Determine the (X, Y) coordinate at the center of the cell enclosing the given text.  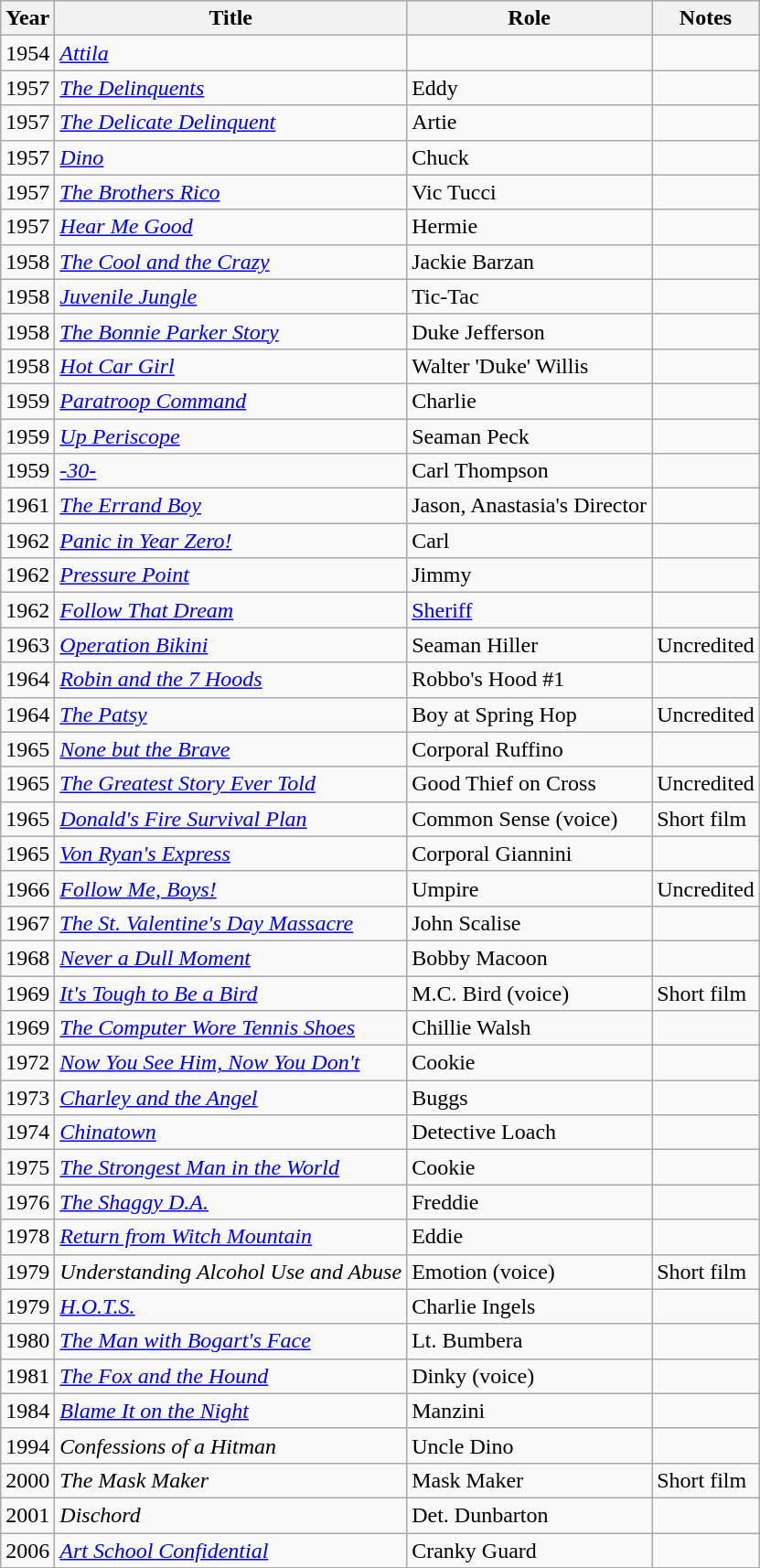
Art School Confidential (230, 1551)
Robbo's Hood #1 (530, 680)
2006 (27, 1551)
Operation Bikini (230, 645)
Juvenile Jungle (230, 296)
1963 (27, 645)
1976 (27, 1202)
Paratroop Command (230, 401)
1994 (27, 1445)
Seaman Hiller (530, 645)
1978 (27, 1237)
-30- (230, 471)
Vic Tucci (530, 192)
Robin and the 7 Hoods (230, 680)
1972 (27, 1063)
Uncle Dino (530, 1445)
1981 (27, 1376)
1973 (27, 1098)
Det. Dunbarton (530, 1515)
The Brothers Rico (230, 192)
1967 (27, 923)
Understanding Alcohol Use and Abuse (230, 1272)
1966 (27, 888)
Pressure Point (230, 575)
Corporal Ruffino (530, 749)
Now You See Him, Now You Don't (230, 1063)
Dischord (230, 1515)
Eddy (530, 88)
Common Sense (voice) (530, 819)
Sheriff (530, 610)
Donald's Fire Survival Plan (230, 819)
Follow Me, Boys! (230, 888)
Walter 'Duke' Willis (530, 366)
Dino (230, 157)
The Patsy (230, 714)
Follow That Dream (230, 610)
Chuck (530, 157)
Carl (530, 541)
Tic-Tac (530, 296)
Charlie (530, 401)
Eddie (530, 1237)
Jason, Anastasia's Director (530, 506)
Role (530, 18)
Year (27, 18)
The Fox and the Hound (230, 1376)
The Strongest Man in the World (230, 1167)
Artie (530, 123)
1961 (27, 506)
It's Tough to Be a Bird (230, 993)
The Greatest Story Ever Told (230, 784)
1974 (27, 1133)
Boy at Spring Hop (530, 714)
Hot Car Girl (230, 366)
1980 (27, 1341)
The Mask Maker (230, 1480)
Blame It on the Night (230, 1411)
The Delinquents (230, 88)
Emotion (voice) (530, 1272)
Confessions of a Hitman (230, 1445)
1984 (27, 1411)
None but the Brave (230, 749)
Freddie (530, 1202)
The Cool and the Crazy (230, 262)
The Bonnie Parker Story (230, 331)
The Errand Boy (230, 506)
Manzini (530, 1411)
Never a Dull Moment (230, 958)
Cranky Guard (530, 1551)
Panic in Year Zero! (230, 541)
Carl Thompson (530, 471)
Title (230, 18)
The Computer Wore Tennis Shoes (230, 1028)
2000 (27, 1480)
Duke Jefferson (530, 331)
Charley and the Angel (230, 1098)
H.O.T.S. (230, 1306)
Mask Maker (530, 1480)
M.C. Bird (voice) (530, 993)
The Man with Bogart's Face (230, 1341)
Jackie Barzan (530, 262)
Good Thief on Cross (530, 784)
Seaman Peck (530, 436)
Attila (230, 53)
Chinatown (230, 1133)
1954 (27, 53)
Lt. Bumbera (530, 1341)
The Shaggy D.A. (230, 1202)
The St. Valentine's Day Massacre (230, 923)
Jimmy (530, 575)
2001 (27, 1515)
Notes (706, 18)
Chillie Walsh (530, 1028)
1975 (27, 1167)
Buggs (530, 1098)
Von Ryan's Express (230, 854)
The Delicate Delinquent (230, 123)
Hermie (530, 227)
1968 (27, 958)
Umpire (530, 888)
Hear Me Good (230, 227)
Return from Witch Mountain (230, 1237)
Corporal Giannini (530, 854)
Detective Loach (530, 1133)
Up Periscope (230, 436)
Dinky (voice) (530, 1376)
Bobby Macoon (530, 958)
Charlie Ingels (530, 1306)
John Scalise (530, 923)
